Return (X, Y) of the center of cell containing provided text 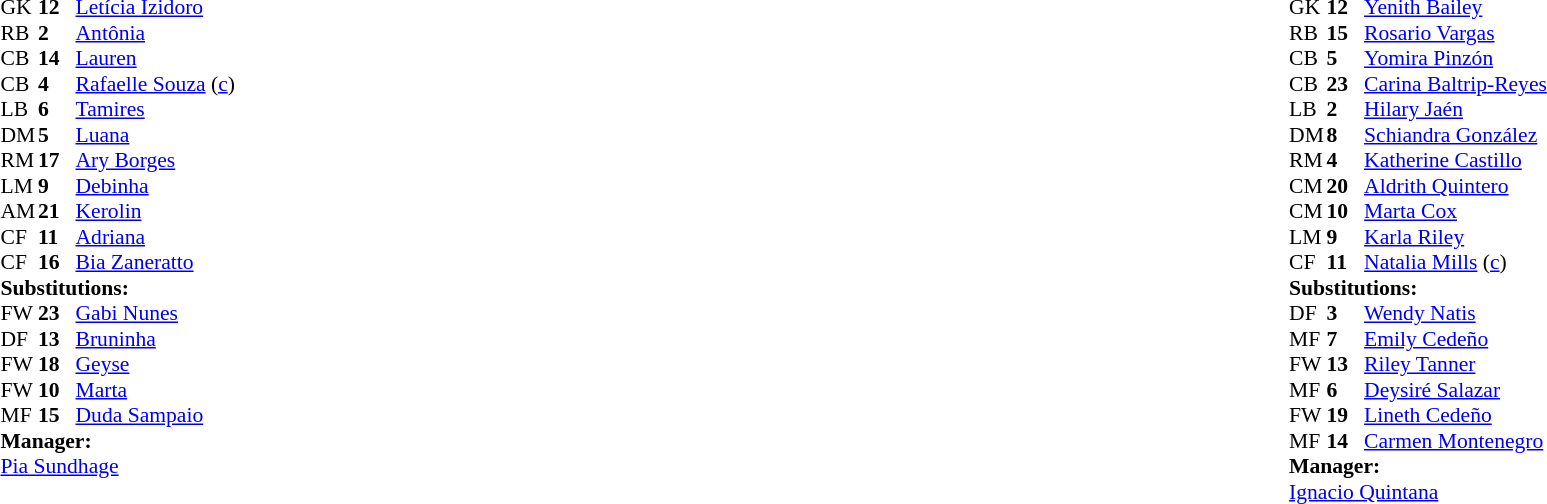
Yomira Pinzón (1456, 59)
AM (19, 211)
17 (57, 161)
Adriana (156, 237)
3 (1346, 313)
Riley Tanner (1456, 365)
Katherine Castillo (1456, 161)
19 (1346, 415)
Bruninha (156, 339)
Geyse (156, 365)
Marta Cox (1456, 211)
8 (1346, 135)
7 (1346, 339)
Marta (156, 390)
Karla Riley (1456, 237)
Wendy Natis (1456, 313)
Carmen Montenegro (1456, 441)
Aldrith Quintero (1456, 186)
Luana (156, 135)
Rosario Vargas (1456, 33)
Deysiré Salazar (1456, 390)
20 (1346, 186)
Ary Borges (156, 161)
Gabi Nunes (156, 313)
Lineth Cedeño (1456, 415)
Carina Baltrip-Reyes (1456, 84)
Kerolin (156, 211)
Schiandra González (1456, 135)
Antônia (156, 33)
21 (57, 211)
Lauren (156, 59)
Pia Sundhage (117, 467)
16 (57, 263)
Bia Zaneratto (156, 263)
Tamires (156, 109)
Hilary Jaén (1456, 109)
Emily Cedeño (1456, 339)
Duda Sampaio (156, 415)
Debinha (156, 186)
Natalia Mills (c) (1456, 263)
18 (57, 365)
Rafaelle Souza (c) (156, 84)
